Scan for the cell matching the given text and deliver its [x, y] coordinate at center. 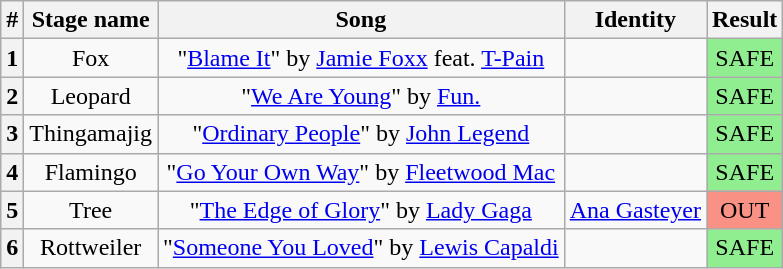
"We Are Young" by Fun. [362, 96]
Leopard [91, 96]
Flamingo [91, 172]
OUT [744, 210]
"The Edge of Glory" by Lady Gaga [362, 210]
"Someone You Loved" by Lewis Capaldi [362, 248]
2 [12, 96]
"Blame It" by Jamie Foxx feat. T-Pain [362, 58]
3 [12, 134]
Ana Gasteyer [635, 210]
Tree [91, 210]
"Go Your Own Way" by Fleetwood Mac [362, 172]
Result [744, 20]
Fox [91, 58]
Identity [635, 20]
"Ordinary People" by John Legend [362, 134]
1 [12, 58]
Rottweiler [91, 248]
# [12, 20]
6 [12, 248]
Thingamajig [91, 134]
Stage name [91, 20]
Song [362, 20]
4 [12, 172]
5 [12, 210]
